Scan for the cell matching the given text and deliver its [x, y] coordinate at center. 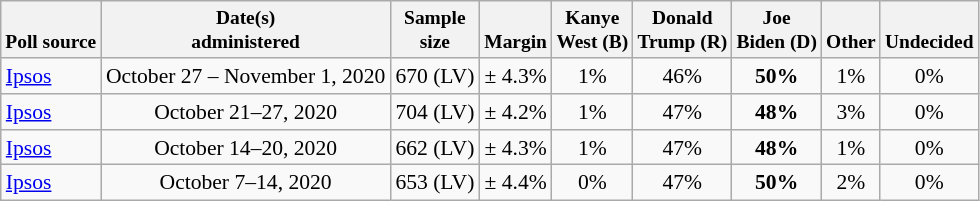
Poll source [51, 30]
October 27 – November 1, 2020 [246, 76]
± 4.4% [515, 183]
2% [850, 183]
KanyeWest (B) [592, 30]
JoeBiden (D) [777, 30]
October 14–20, 2020 [246, 148]
Samplesize [434, 30]
46% [682, 76]
Margin [515, 30]
3% [850, 112]
Other [850, 30]
670 (LV) [434, 76]
653 (LV) [434, 183]
704 (LV) [434, 112]
662 (LV) [434, 148]
± 4.2% [515, 112]
October 7–14, 2020 [246, 183]
Undecided [929, 30]
October 21–27, 2020 [246, 112]
DonaldTrump (R) [682, 30]
Date(s)administered [246, 30]
